Return the [x, y] coordinate for the center point of the cell that contains the specified text.  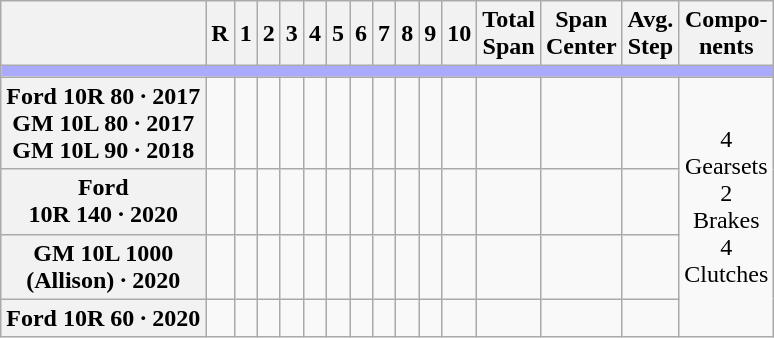
10 [460, 34]
7 [384, 34]
4 [314, 34]
R [220, 34]
5 [338, 34]
9 [430, 34]
TotalSpan [509, 34]
3 [292, 34]
SpanCenter [581, 34]
2 [268, 34]
Ford 10R 80 · 2017GM 10L 80 · 2017GM 10L 90 · 2018 [104, 123]
4Gearsets2Brakes4Clutches [726, 207]
8 [408, 34]
Ford 10R 60 · 2020 [104, 318]
Ford10R 140 · 2020 [104, 202]
Avg.Step [650, 34]
Compo-nents [726, 34]
6 [362, 34]
GM 10L 1000(Allison) · 2020 [104, 266]
1 [246, 34]
